Detect which cell encompasses the target text, then output its [X, Y] center coordinate. 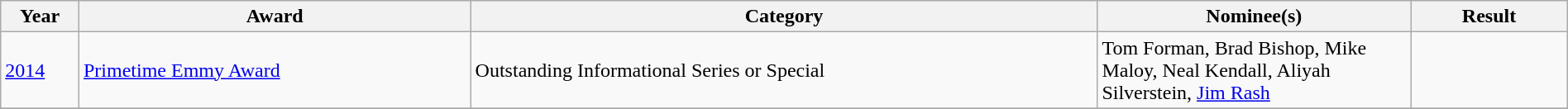
Category [784, 17]
Nominee(s) [1254, 17]
Year [40, 17]
Outstanding Informational Series or Special [784, 70]
Result [1489, 17]
2014 [40, 70]
Primetime Emmy Award [275, 70]
Tom Forman, Brad Bishop, Mike Maloy, Neal Kendall, Aliyah Silverstein, Jim Rash [1254, 70]
Award [275, 17]
